Return (X, Y) of the center of cell containing provided text 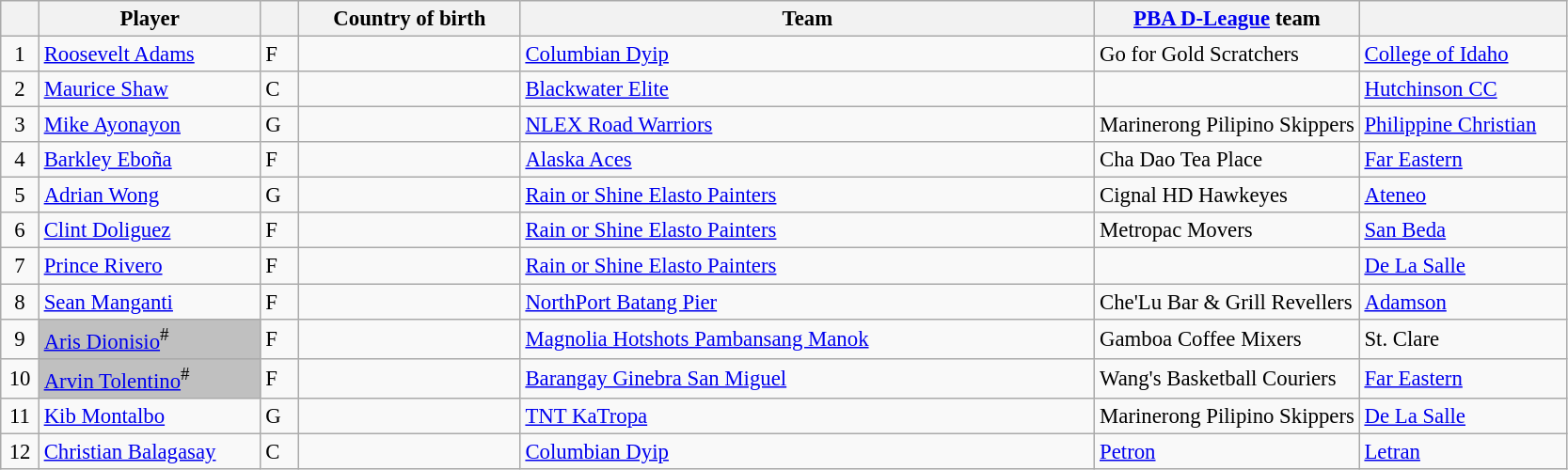
Blackwater Elite (807, 89)
5 (21, 196)
PBA D-League team (1227, 19)
Prince Rivero (150, 266)
Mike Ayonayon (150, 125)
12 (21, 451)
Maurice Shaw (150, 89)
7 (21, 266)
6 (21, 230)
11 (21, 416)
Letran (1464, 451)
Cignal HD Hawkeyes (1227, 196)
Cha Dao Tea Place (1227, 160)
Clint Doliguez (150, 230)
Roosevelt Adams (150, 55)
San Beda (1464, 230)
Barkley Eboña (150, 160)
TNT KaTropa (807, 416)
Christian Balagasay (150, 451)
Team (807, 19)
Country of birth (410, 19)
Petron (1227, 451)
St. Clare (1464, 338)
Wang's Basketball Couriers (1227, 378)
Adamson (1464, 302)
Aris Dionisio# (150, 338)
Player (150, 19)
Philippine Christian (1464, 125)
8 (21, 302)
Kib Montalbo (150, 416)
3 (21, 125)
9 (21, 338)
Sean Manganti (150, 302)
NorthPort Batang Pier (807, 302)
Metropac Movers (1227, 230)
NLEX Road Warriors (807, 125)
Barangay Ginebra San Miguel (807, 378)
4 (21, 160)
Ateneo (1464, 196)
Magnolia Hotshots Pambansang Manok (807, 338)
10 (21, 378)
Che'Lu Bar & Grill Revellers (1227, 302)
College of Idaho (1464, 55)
Adrian Wong (150, 196)
1 (21, 55)
Gamboa Coffee Mixers (1227, 338)
Alaska Aces (807, 160)
2 (21, 89)
Hutchinson CC (1464, 89)
Go for Gold Scratchers (1227, 55)
Arvin Tolentino# (150, 378)
